For the text-containing cell, return its midpoint in (X, Y) coordinate format. 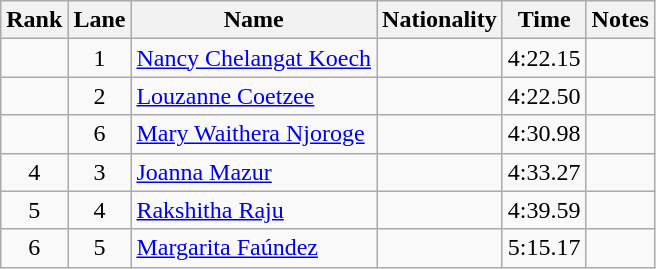
Nationality (440, 20)
Lane (100, 20)
2 (100, 96)
4:33.27 (544, 172)
5:15.17 (544, 248)
4:22.15 (544, 58)
Mary Waithera Njoroge (254, 134)
Name (254, 20)
Louzanne Coetzee (254, 96)
Joanna Mazur (254, 172)
Nancy Chelangat Koech (254, 58)
1 (100, 58)
4:22.50 (544, 96)
Notes (620, 20)
Rank (34, 20)
4:30.98 (544, 134)
Time (544, 20)
Rakshitha Raju (254, 210)
Margarita Faúndez (254, 248)
4:39.59 (544, 210)
3 (100, 172)
